Provide the [X, Y] coordinate of the cell's center where the given text is located.  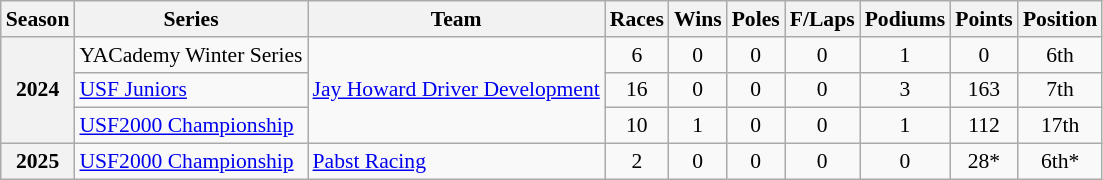
Podiums [906, 19]
112 [984, 126]
6 [637, 55]
28* [984, 162]
Team [456, 19]
Wins [698, 19]
YACademy Winter Series [190, 55]
F/Laps [822, 19]
Position [1060, 19]
Season [38, 19]
2024 [38, 90]
Jay Howard Driver Development [456, 90]
17th [1060, 126]
3 [906, 90]
10 [637, 126]
2025 [38, 162]
6th* [1060, 162]
Races [637, 19]
Pabst Racing [456, 162]
7th [1060, 90]
6th [1060, 55]
Series [190, 19]
Poles [756, 19]
2 [637, 162]
163 [984, 90]
USF Juniors [190, 90]
Points [984, 19]
16 [637, 90]
